Scan for the cell matching the given text and deliver its [X, Y] coordinate at center. 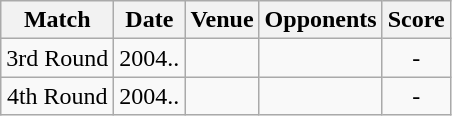
Match [58, 20]
Score [416, 20]
Venue [222, 20]
Opponents [320, 20]
Date [150, 20]
4th Round [58, 96]
3rd Round [58, 58]
